Extract the (x, y) coordinate from the center of the cell holding the provided text.  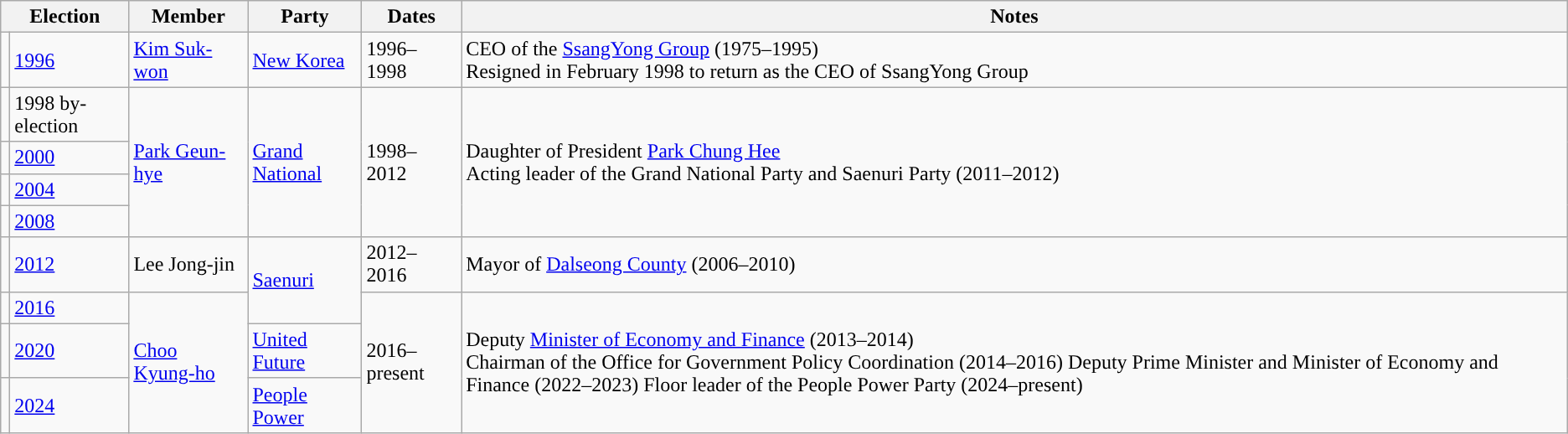
2012 (70, 265)
2020 (70, 350)
Grand National (305, 163)
Daughter of President Park Chung HeeActing leader of the Grand National Party and Saenuri Party (2011–2012) (1015, 163)
Mayor of Dalseong County (2006–2010) (1015, 265)
2016–present (412, 362)
Party (305, 17)
United Future (305, 350)
2000 (70, 158)
1996 (70, 60)
CEO of the SsangYong Group (1975–1995)Resigned in February 1998 to return as the CEO of SsangYong Group (1015, 60)
Choo Kyung-ho (188, 362)
Lee Jong-jin (188, 265)
2016 (70, 307)
New Korea (305, 60)
1996–1998 (412, 60)
2024 (70, 406)
Kim Suk-won (188, 60)
1998–2012 (412, 163)
2012–2016 (412, 265)
Dates (412, 17)
Member (188, 17)
2004 (70, 189)
Saenuri (305, 280)
Park Geun-hye (188, 163)
Notes (1015, 17)
1998 by-election (70, 114)
People Power (305, 406)
Election (65, 17)
2008 (70, 221)
